Output the [x, y] coordinate of the center of the cell containing the given text.  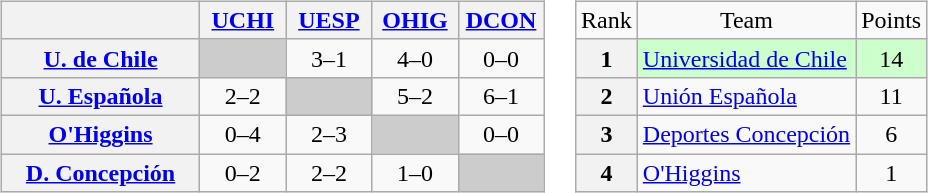
3–1 [329, 58]
D. Concepción [100, 173]
14 [892, 58]
3 [607, 134]
4 [607, 173]
DCON [501, 20]
0–4 [243, 134]
2 [607, 96]
6 [892, 134]
Team [746, 20]
11 [892, 96]
U. de Chile [100, 58]
Points [892, 20]
2–3 [329, 134]
6–1 [501, 96]
1–0 [415, 173]
Universidad de Chile [746, 58]
Rank [607, 20]
Unión Española [746, 96]
UCHI [243, 20]
Deportes Concepción [746, 134]
0–2 [243, 173]
5–2 [415, 96]
U. Española [100, 96]
4–0 [415, 58]
OHIG [415, 20]
UESP [329, 20]
